Capture the cell that displays the provided text and extract its [x, y] central coordinate. 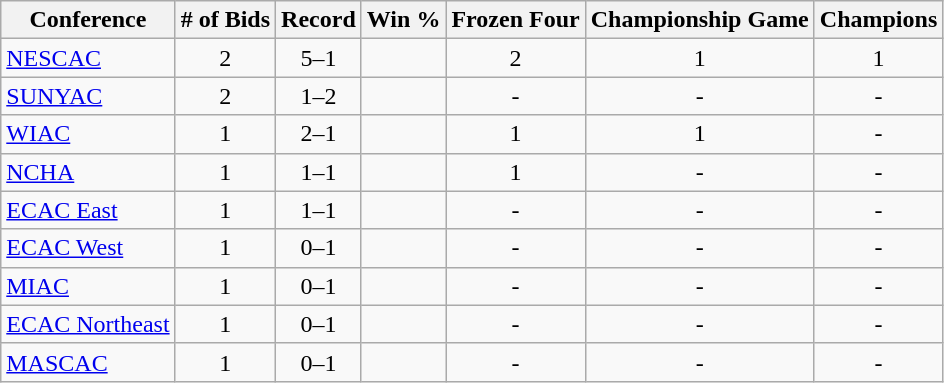
ECAC East [88, 210]
5–1 [319, 58]
NCHA [88, 172]
Conference [88, 20]
Win % [404, 20]
# of Bids [225, 20]
1–2 [319, 96]
SUNYAC [88, 96]
Frozen Four [516, 20]
ECAC West [88, 248]
WIAC [88, 134]
Champions [878, 20]
MIAC [88, 286]
MASCAC [88, 362]
Record [319, 20]
NESCAC [88, 58]
ECAC Northeast [88, 324]
2–1 [319, 134]
Championship Game [700, 20]
